Detect which cell encompasses the target text, then output its [x, y] center coordinate. 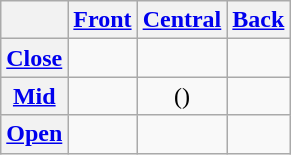
Mid [34, 96]
Front [102, 20]
Close [34, 58]
() [182, 96]
Open [34, 134]
Central [182, 20]
Back [258, 20]
